Search for the cell housing the specified text and yield its [x, y] center coordinate. 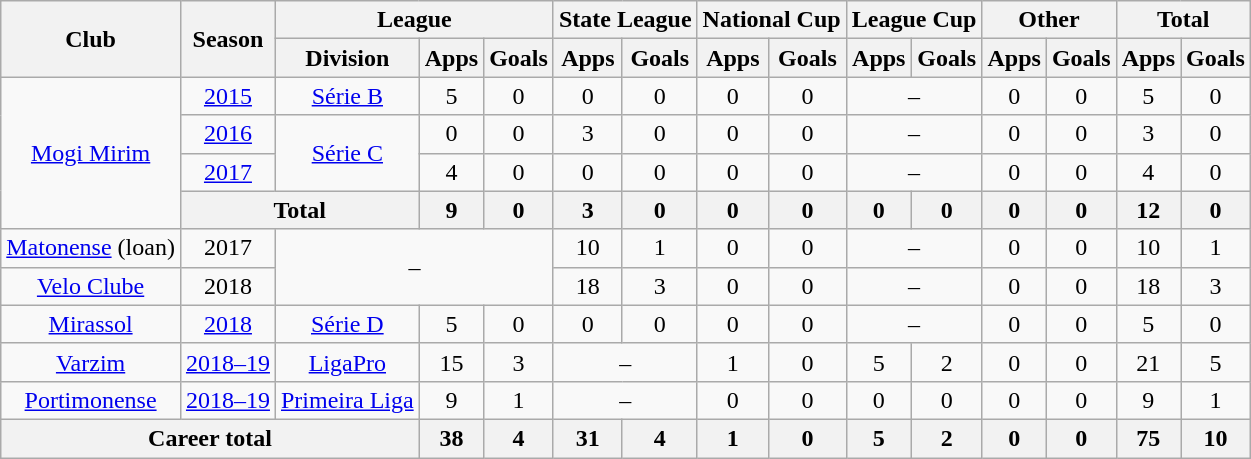
31 [588, 438]
Primeira Liga [347, 400]
75 [1148, 438]
State League [625, 20]
Club [91, 39]
Varzim [91, 362]
15 [451, 362]
Série C [347, 153]
National Cup [772, 20]
2015 [228, 96]
Division [347, 58]
Matonense (loan) [91, 248]
Career total [210, 438]
Season [228, 39]
Velo Clube [91, 286]
Série B [347, 96]
League [414, 20]
38 [451, 438]
12 [1148, 210]
Mirassol [91, 324]
League Cup [914, 20]
Portimonense [91, 400]
LigaPro [347, 362]
21 [1148, 362]
Mogi Mirim [91, 153]
2016 [228, 134]
Other [1049, 20]
Série D [347, 324]
